Provide the (X, Y) coordinate of the cell's center where the given text is located.  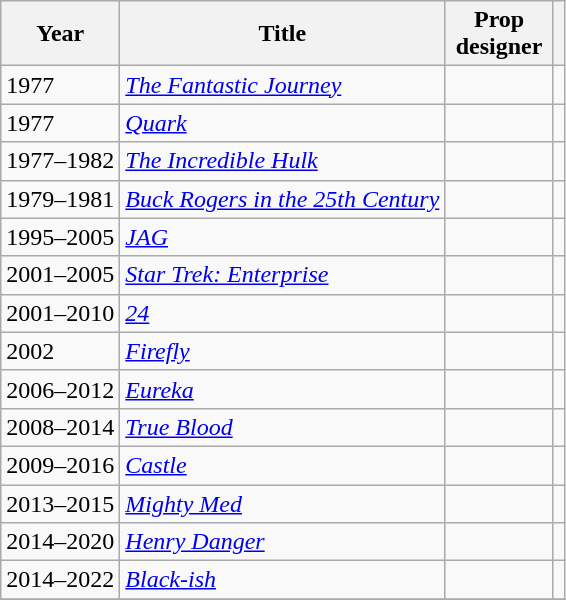
2013–2015 (60, 503)
Title (282, 34)
Quark (282, 123)
Mighty Med (282, 503)
Castle (282, 465)
2014–2020 (60, 542)
2006–2012 (60, 389)
2008–2014 (60, 427)
1979–1981 (60, 199)
2001–2005 (60, 275)
2002 (60, 351)
Year (60, 34)
Henry Danger (282, 542)
1977–1982 (60, 161)
JAG (282, 237)
2014–2022 (60, 580)
True Blood (282, 427)
The Fantastic Journey (282, 85)
Prop designer (500, 34)
Buck Rogers in the 25th Century (282, 199)
The Incredible Hulk (282, 161)
2001–2010 (60, 313)
Eureka (282, 389)
2009–2016 (60, 465)
Black-ish (282, 580)
1995–2005 (60, 237)
24 (282, 313)
Firefly (282, 351)
Star Trek: Enterprise (282, 275)
